Scan for the cell matching the given text and deliver its [x, y] coordinate at center. 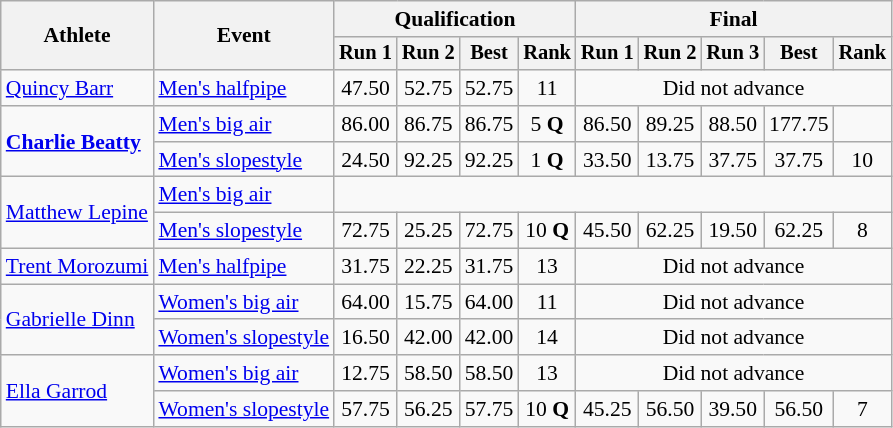
Trent Morozumi [78, 267]
16.50 [366, 338]
19.50 [732, 231]
39.50 [732, 409]
Charlie Beatty [78, 142]
5 Q [547, 124]
12.75 [366, 373]
24.50 [366, 160]
14 [547, 338]
7 [863, 409]
Event [244, 36]
86.00 [366, 124]
25.25 [428, 231]
86.50 [608, 124]
10 [863, 160]
Athlete [78, 36]
Quincy Barr [78, 88]
Ella Garrod [78, 390]
33.50 [608, 160]
Qualification [455, 19]
Final [734, 19]
15.75 [428, 302]
89.25 [670, 124]
45.25 [608, 409]
Gabrielle Dinn [78, 320]
22.25 [428, 267]
Run 3 [732, 54]
88.50 [732, 124]
8 [863, 231]
1 Q [547, 160]
47.50 [366, 88]
45.50 [608, 231]
177.75 [798, 124]
13.75 [670, 160]
Matthew Lepine [78, 212]
56.25 [428, 409]
